Extract the (X, Y) coordinate from the center of the cell holding the provided text.  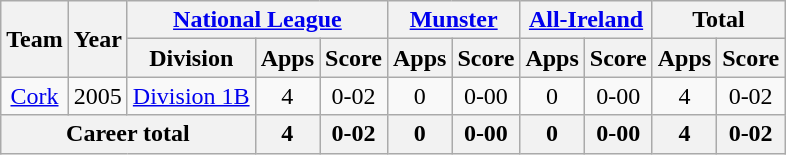
Division 1B (191, 96)
Career total (128, 134)
National League (257, 20)
Total (718, 20)
All-Ireland (586, 20)
Team (35, 39)
Cork (35, 96)
Division (191, 58)
Munster (453, 20)
Year (98, 39)
2005 (98, 96)
